Pinpoint the cell where the given text exists, returning its (x, y) midpoint coordinate. 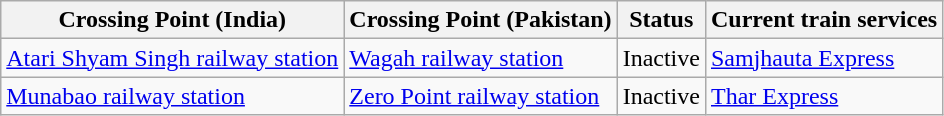
Crossing Point (Pakistan) (480, 20)
Samjhauta Express (824, 58)
Zero Point railway station (480, 96)
Wagah railway station (480, 58)
Crossing Point (India) (172, 20)
Thar Express (824, 96)
Atari Shyam Singh railway station (172, 58)
Munabao railway station (172, 96)
Status (661, 20)
Current train services (824, 20)
